Return (X, Y) of the center of cell containing provided text 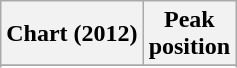
Peakposition (189, 34)
Chart (2012) (72, 34)
